Locate the cell with the specified text and output its (x, y) center coordinate. 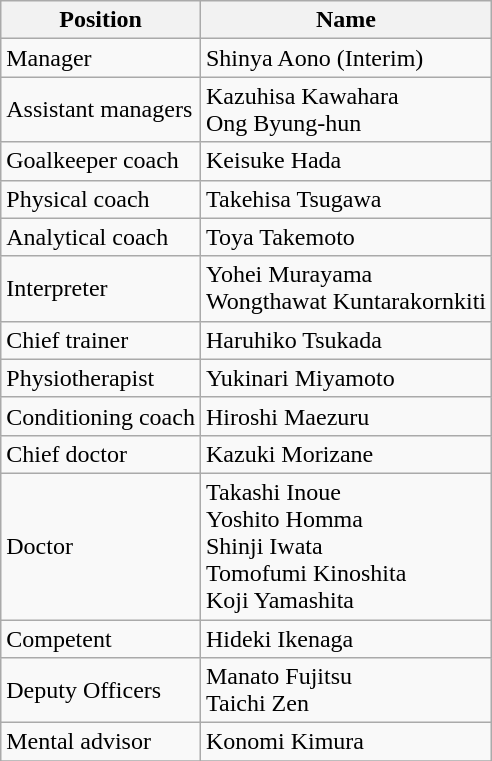
Hiroshi Maezuru (346, 416)
Competent (101, 639)
Deputy Officers (101, 690)
Analytical coach (101, 237)
Kazuhisa Kawahara Ong Byung-hun (346, 110)
Haruhiko Tsukada (346, 340)
Manager (101, 58)
Position (101, 20)
Shinya Aono (Interim) (346, 58)
Kazuki Morizane (346, 454)
Manato Fujitsu Taichi Zen (346, 690)
Yukinari Miyamoto (346, 378)
Chief trainer (101, 340)
Mental advisor (101, 742)
Conditioning coach (101, 416)
Physiotherapist (101, 378)
Chief doctor (101, 454)
Doctor (101, 546)
Takehisa Tsugawa (346, 199)
Goalkeeper coach (101, 161)
Keisuke Hada (346, 161)
Interpreter (101, 288)
Hideki Ikenaga (346, 639)
Name (346, 20)
Yohei Murayama Wongthawat Kuntarakornkiti (346, 288)
Assistant managers (101, 110)
Physical coach (101, 199)
Toya Takemoto (346, 237)
Konomi Kimura (346, 742)
Takashi Inoue Yoshito Homma Shinji Iwata Tomofumi Kinoshita Koji Yamashita (346, 546)
